Return (x, y) of the center of cell containing provided text 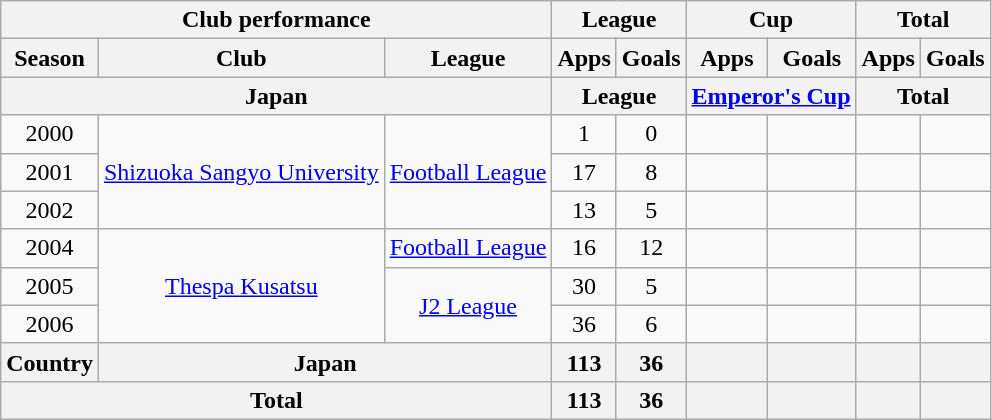
2001 (50, 172)
8 (651, 172)
0 (651, 134)
30 (584, 286)
2002 (50, 210)
2005 (50, 286)
Shizuoka Sangyo University (241, 172)
1 (584, 134)
Season (50, 58)
16 (584, 248)
12 (651, 248)
Thespa Kusatsu (241, 286)
Emperor's Cup (771, 96)
13 (584, 210)
Cup (771, 20)
Club performance (276, 20)
2006 (50, 324)
2004 (50, 248)
J2 League (468, 305)
17 (584, 172)
2000 (50, 134)
Country (50, 362)
6 (651, 324)
Club (241, 58)
